Extract the [x, y] coordinate from the center of the cell holding the provided text.  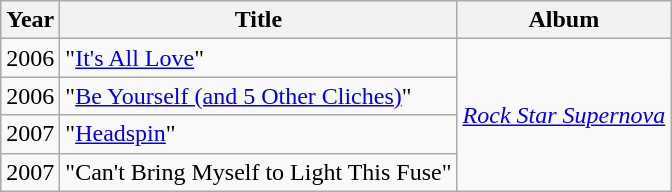
Year [30, 20]
Title [258, 20]
"Be Yourself (and 5 Other Cliches)" [258, 96]
Rock Star Supernova [564, 115]
Album [564, 20]
"It's All Love" [258, 58]
"Headspin" [258, 134]
"Can't Bring Myself to Light This Fuse" [258, 172]
